Output the (x, y) coordinate of the center of the cell containing the given text.  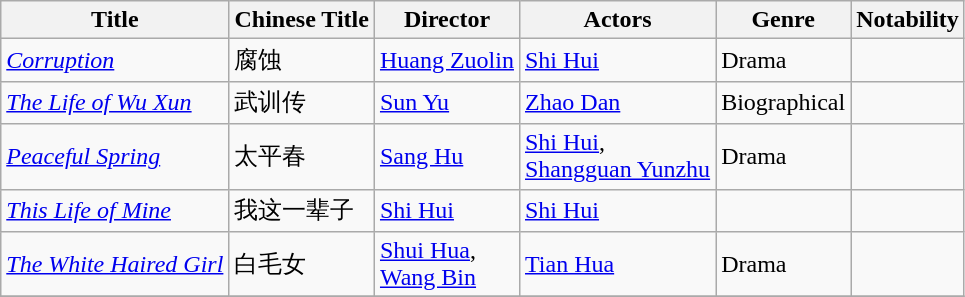
Peaceful Spring (115, 156)
Tian Hua (617, 264)
武训传 (302, 102)
腐蚀 (302, 60)
Actors (617, 20)
Huang Zuolin (446, 60)
Sun Yu (446, 102)
Title (115, 20)
Biographical (784, 102)
Zhao Dan (617, 102)
The Life of Wu Xun (115, 102)
Chinese Title (302, 20)
Shui Hua,Wang Bin (446, 264)
The White Haired Girl (115, 264)
我这一辈子 (302, 210)
太平春 (302, 156)
Director (446, 20)
Notability (908, 20)
Genre (784, 20)
This Life of Mine (115, 210)
Corruption (115, 60)
Shi Hui,Shangguan Yunzhu (617, 156)
白毛女 (302, 264)
Sang Hu (446, 156)
